Return the (X, Y) coordinate for the center point of the cell that contains the specified text.  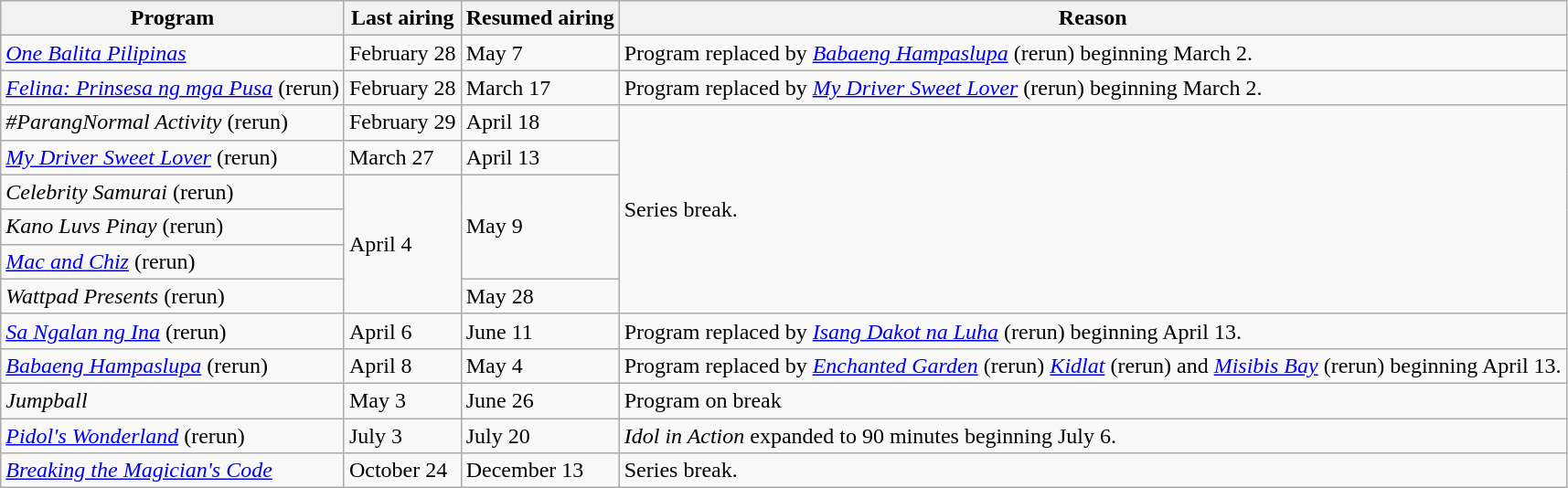
May 9 (539, 227)
June 26 (539, 400)
May 4 (539, 366)
April 13 (539, 157)
Last airing (402, 18)
Reason (1093, 18)
Felina: Prinsesa ng mga Pusa (rerun) (173, 88)
June 11 (539, 331)
Celebrity Samurai (rerun) (173, 192)
December 13 (539, 471)
April 4 (402, 244)
May 7 (539, 53)
April 18 (539, 122)
Program replaced by My Driver Sweet Lover (rerun) beginning March 2. (1093, 88)
Mac and Chiz (rerun) (173, 261)
My Driver Sweet Lover (rerun) (173, 157)
March 17 (539, 88)
Breaking the Magician's Code (173, 471)
March 27 (402, 157)
Program replaced by Babaeng Hampaslupa (rerun) beginning March 2. (1093, 53)
Kano Luvs Pinay (rerun) (173, 227)
#ParangNormal Activity (rerun) (173, 122)
Program on break (1093, 400)
April 8 (402, 366)
July 20 (539, 436)
Program (173, 18)
July 3 (402, 436)
May 28 (539, 296)
Idol in Action expanded to 90 minutes beginning July 6. (1093, 436)
Resumed airing (539, 18)
Program replaced by Isang Dakot na Luha (rerun) beginning April 13. (1093, 331)
May 3 (402, 400)
Pidol's Wonderland (rerun) (173, 436)
One Balita Pilipinas (173, 53)
October 24 (402, 471)
Program replaced by Enchanted Garden (rerun) Kidlat (rerun) and Misibis Bay (rerun) beginning April 13. (1093, 366)
April 6 (402, 331)
Sa Ngalan ng Ina (rerun) (173, 331)
Babaeng Hampaslupa (rerun) (173, 366)
Wattpad Presents (rerun) (173, 296)
Jumpball (173, 400)
February 29 (402, 122)
